Determine the (x, y) coordinate at the center of the cell enclosing the given text.  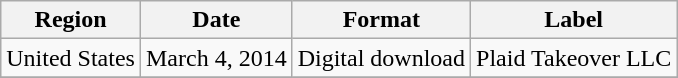
United States (71, 58)
Digital download (381, 58)
March 4, 2014 (216, 58)
Date (216, 20)
Plaid Takeover LLC (574, 58)
Region (71, 20)
Label (574, 20)
Format (381, 20)
